Locate the cell with the specified text and output its (x, y) center coordinate. 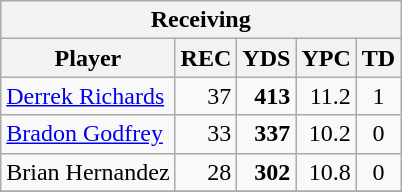
11.2 (326, 96)
Derrek Richards (88, 96)
REC (206, 58)
YPC (326, 58)
28 (206, 172)
Brian Hernandez (88, 172)
Bradon Godfrey (88, 134)
10.8 (326, 172)
Receiving (201, 20)
Player (88, 58)
337 (266, 134)
YDS (266, 58)
33 (206, 134)
TD (378, 58)
302 (266, 172)
1 (378, 96)
10.2 (326, 134)
37 (206, 96)
413 (266, 96)
